From the cell containing the given text, extract its center point as (X, Y) coordinate. 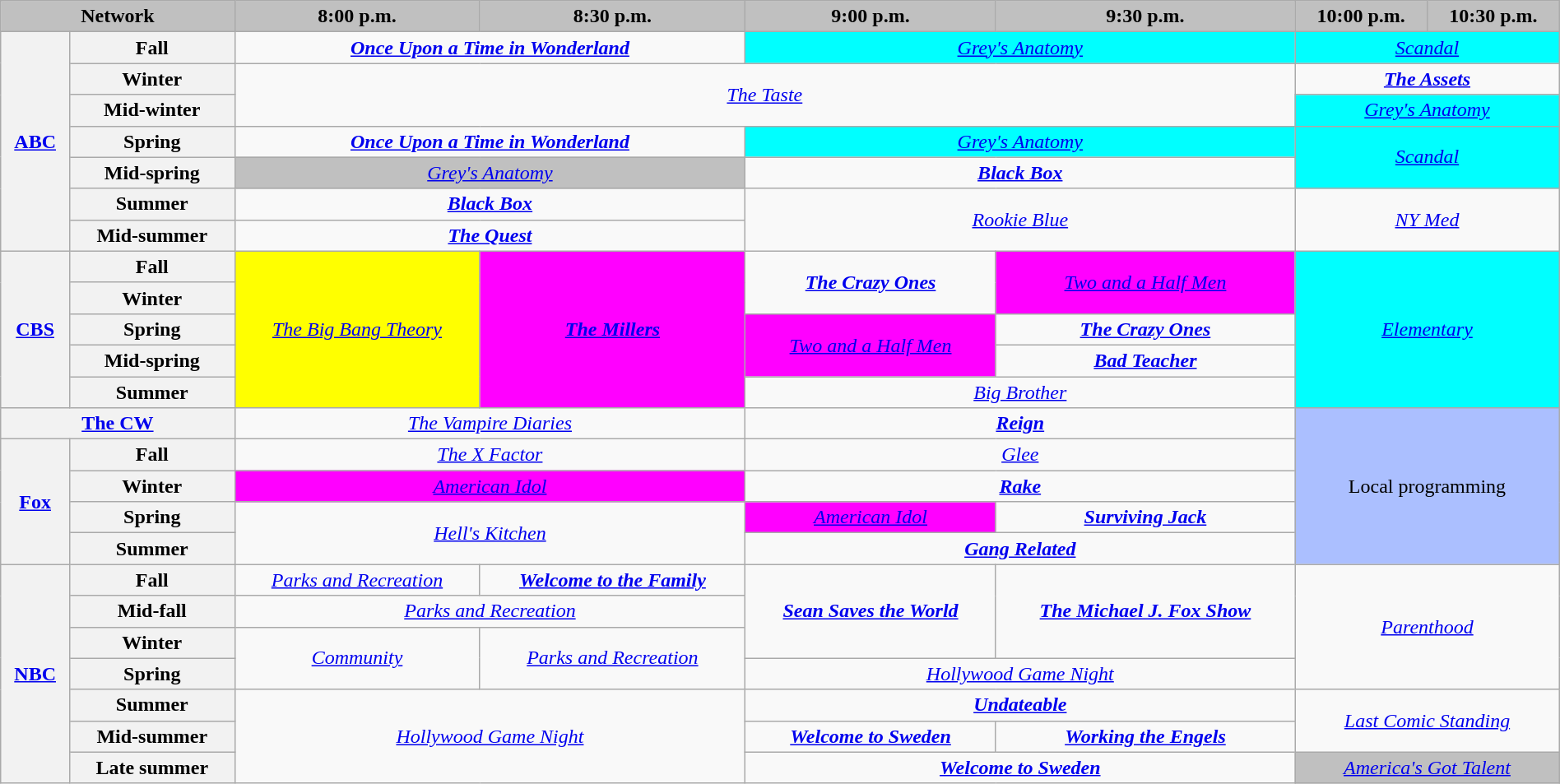
The Vampire Diaries (490, 424)
Late summer (152, 768)
The Assets (1428, 79)
The Millers (612, 329)
10:00 p.m. (1361, 16)
8:30 p.m. (612, 16)
The X Factor (490, 455)
Working the Engels (1145, 736)
Bad Teacher (1145, 360)
Big Brother (1020, 392)
Fox (35, 502)
The CW (118, 424)
The Big Bang Theory (357, 329)
Rake (1020, 486)
Community (357, 658)
Undateable (1020, 705)
Parenthood (1428, 627)
Last Comic Standing (1428, 721)
Gang Related (1020, 549)
Rookie Blue (1020, 220)
Elementary (1428, 329)
Mid-winter (152, 110)
NY Med (1428, 220)
Network (118, 16)
Surviving Jack (1145, 517)
Reign (1020, 424)
Welcome to the Family (612, 580)
Sean Saves the World (871, 611)
Glee (1020, 455)
NBC (35, 674)
The Michael J. Fox Show (1145, 611)
The Taste (765, 95)
Mid-fall (152, 611)
10:30 p.m. (1493, 16)
ABC (35, 141)
CBS (35, 329)
9:00 p.m. (871, 16)
America's Got Talent (1428, 768)
The Quest (490, 235)
9:30 p.m. (1145, 16)
Local programming (1428, 486)
Hell's Kitchen (490, 533)
8:00 p.m. (357, 16)
